Locate the cell with the specified text and output its (X, Y) center coordinate. 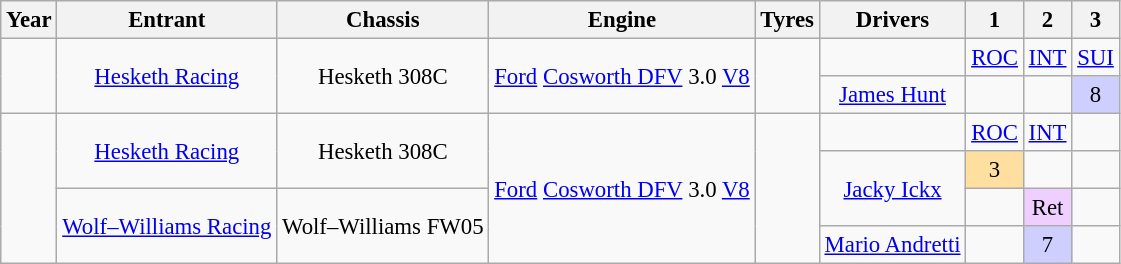
SUI (1096, 58)
7 (1048, 245)
Drivers (892, 20)
Jacky Ickx (892, 188)
Chassis (383, 20)
Engine (622, 20)
Ret (1048, 208)
Year (29, 20)
8 (1096, 95)
James Hunt (892, 95)
Tyres (787, 20)
2 (1048, 20)
Entrant (167, 20)
Mario Andretti (892, 245)
Wolf–Williams FW05 (383, 226)
Wolf–Williams Racing (167, 226)
1 (994, 20)
